Extract the [x, y] coordinate from the center of the cell holding the provided text.  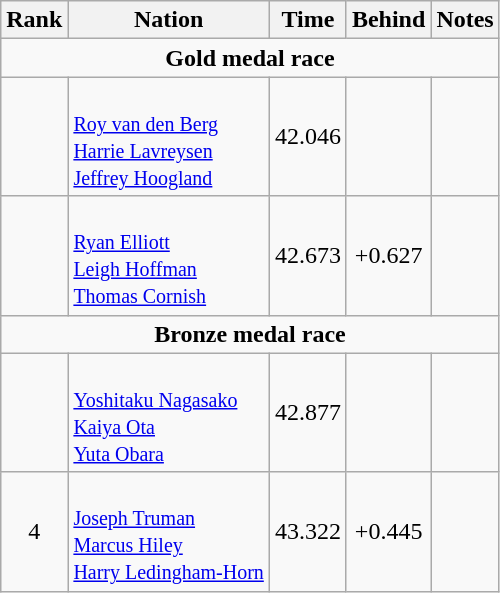
Yoshitaku NagasakoKaiya OtaYuta Obara [168, 412]
Gold medal race [250, 58]
Time [308, 20]
42.877 [308, 412]
Joseph TrumanMarcus HileyHarry Ledingham-Horn [168, 532]
Bronze medal race [250, 334]
4 [34, 532]
+0.627 [388, 256]
43.322 [308, 532]
Notes [465, 20]
42.046 [308, 136]
+0.445 [388, 532]
Nation [168, 20]
Rank [34, 20]
42.673 [308, 256]
Ryan ElliottLeigh HoffmanThomas Cornish [168, 256]
Behind [388, 20]
Roy van den BergHarrie LavreysenJeffrey Hoogland [168, 136]
